From the cell containing the given text, extract its center point as [x, y] coordinate. 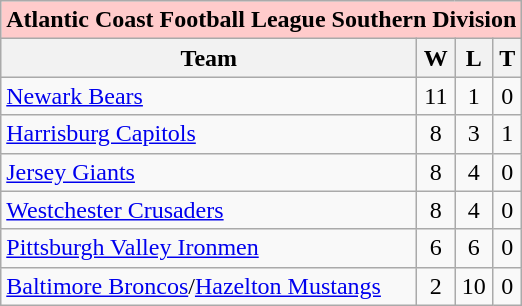
Pittsburgh Valley Ironmen [209, 248]
T [508, 58]
Westchester Crusaders [209, 210]
Baltimore Broncos/Hazelton Mustangs [209, 286]
3 [474, 134]
Atlantic Coast Football League Southern Division [262, 20]
Team [209, 58]
11 [436, 96]
10 [474, 286]
L [474, 58]
2 [436, 286]
Newark Bears [209, 96]
Jersey Giants [209, 172]
W [436, 58]
Harrisburg Capitols [209, 134]
